Identify which cell holds the provided text, then report its (X, Y) central coordinate. 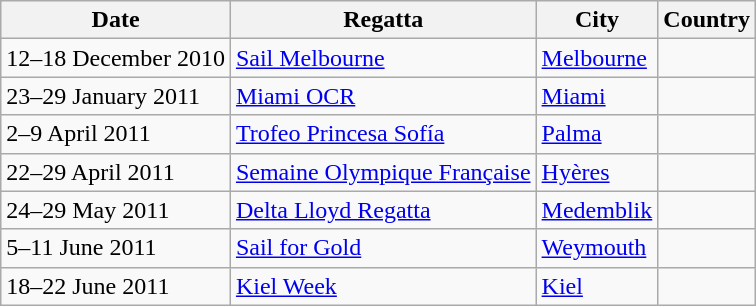
Delta Lloyd Regatta (383, 210)
5–11 June 2011 (116, 248)
Weymouth (597, 248)
24–29 May 2011 (116, 210)
Medemblik (597, 210)
23–29 January 2011 (116, 96)
City (597, 20)
Semaine Olympique Française (383, 172)
Miami (597, 96)
Date (116, 20)
18–22 June 2011 (116, 286)
22–29 April 2011 (116, 172)
12–18 December 2010 (116, 58)
Palma (597, 134)
Country (707, 20)
Sail for Gold (383, 248)
Hyères (597, 172)
Miami OCR (383, 96)
Sail Melbourne (383, 58)
2–9 April 2011 (116, 134)
Melbourne (597, 58)
Regatta (383, 20)
Kiel (597, 286)
Trofeo Princesa Sofía (383, 134)
Kiel Week (383, 286)
